Scan for the cell matching the given text and deliver its (X, Y) coordinate at center. 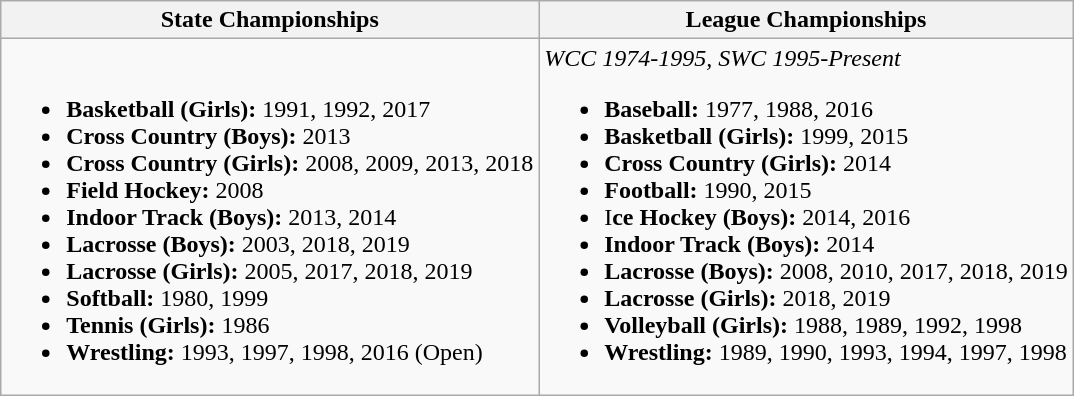
League Championships (806, 20)
State Championships (270, 20)
